Identify which cell holds the provided text, then report its (X, Y) central coordinate. 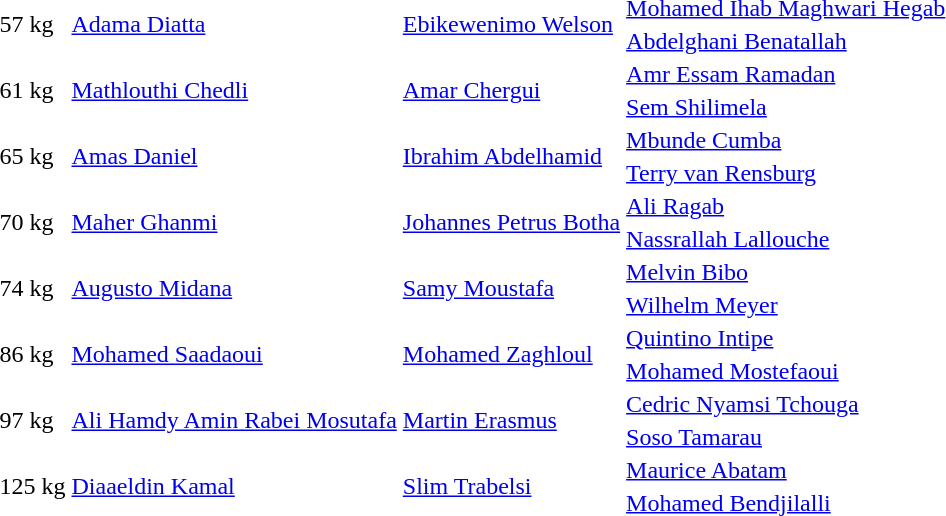
Amas Daniel (234, 156)
Ali Hamdy Amin Rabei Mosutafa (234, 420)
Amar Chergui (511, 90)
Samy Moustafa (511, 288)
Ibrahim Abdelhamid (511, 156)
Martin Erasmus (511, 420)
Augusto Midana (234, 288)
Mohamed Zaghloul (511, 354)
Johannes Petrus Botha (511, 222)
Maher Ghanmi (234, 222)
Mathlouthi Chedli (234, 90)
Mohamed Saadaoui (234, 354)
